Capture the cell that displays the provided text and extract its (x, y) central coordinate. 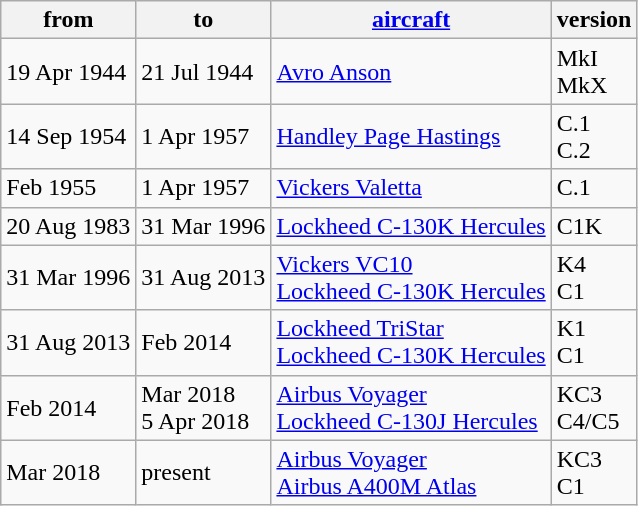
21 Jul 1944 (204, 72)
20 Aug 1983 (68, 226)
aircraft (411, 20)
19 Apr 1944 (68, 72)
Vickers VC10Lockheed C-130K Hercules (411, 278)
Vickers Valetta (411, 188)
K1C1 (594, 342)
C.1C.2 (594, 136)
to (204, 20)
Lockheed TriStarLockheed C-130K Hercules (411, 342)
KC3C1 (594, 472)
C1K (594, 226)
Avro Anson (411, 72)
Airbus VoyagerAirbus A400M Atlas (411, 472)
Mar 20185 Apr 2018 (204, 408)
present (204, 472)
C.1 (594, 188)
14 Sep 1954 (68, 136)
KC3C4/C5 (594, 408)
Mar 2018 (68, 472)
version (594, 20)
K4C1 (594, 278)
MkIMkX (594, 72)
Feb 1955 (68, 188)
from (68, 20)
Airbus VoyagerLockheed C-130J Hercules (411, 408)
Lockheed C-130K Hercules (411, 226)
Handley Page Hastings (411, 136)
